Return [X, Y] of the center of cell containing provided text 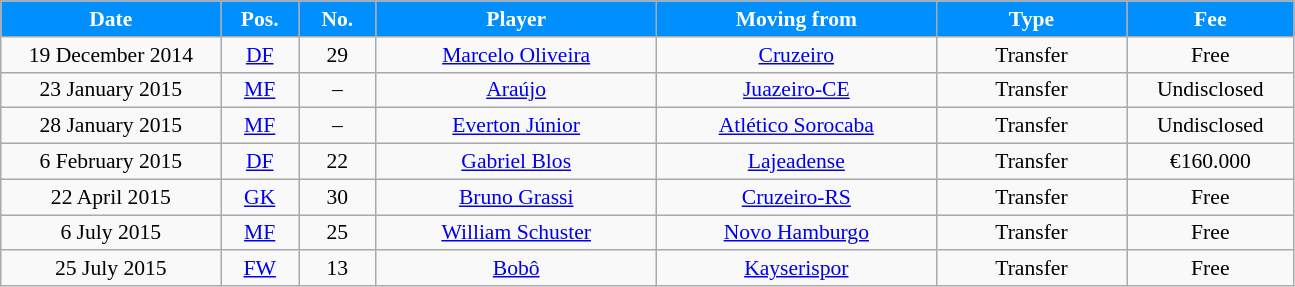
Atlético Sorocaba [796, 126]
Everton Júnior [516, 126]
25 [337, 233]
Lajeadense [796, 162]
Type [1031, 19]
22 [337, 162]
22 April 2015 [111, 197]
Player [516, 19]
Cruzeiro-RS [796, 197]
28 January 2015 [111, 126]
23 January 2015 [111, 90]
6 July 2015 [111, 233]
25 July 2015 [111, 269]
FW [260, 269]
30 [337, 197]
13 [337, 269]
Novo Hamburgo [796, 233]
Moving from [796, 19]
Juazeiro-CE [796, 90]
Kayserispor [796, 269]
€160.000 [1210, 162]
6 February 2015 [111, 162]
Cruzeiro [796, 55]
Bobô [516, 269]
Marcelo Oliveira [516, 55]
William Schuster [516, 233]
29 [337, 55]
No. [337, 19]
Araújo [516, 90]
19 December 2014 [111, 55]
Bruno Grassi [516, 197]
Pos. [260, 19]
GK [260, 197]
Fee [1210, 19]
Date [111, 19]
Gabriel Blos [516, 162]
